From the cell containing the given text, extract its center point as [X, Y] coordinate. 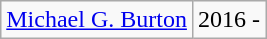
Michael G. Burton [97, 20]
2016 - [228, 20]
